Extract the [x, y] coordinate from the center of the cell holding the provided text.  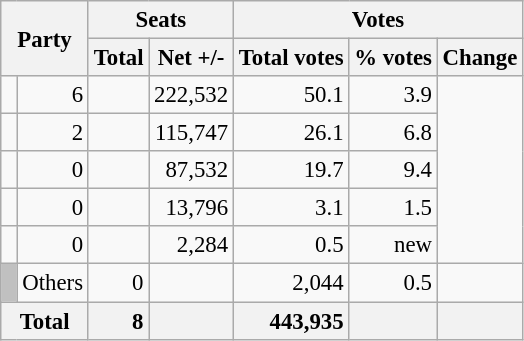
8 [118, 321]
19.7 [290, 170]
new [393, 245]
1.5 [393, 208]
87,532 [192, 170]
Others [52, 283]
9.4 [393, 170]
6 [52, 95]
Party [45, 38]
% votes [393, 58]
2 [52, 133]
50.1 [290, 95]
115,747 [192, 133]
6.8 [393, 133]
26.1 [290, 133]
3.9 [393, 95]
Votes [378, 20]
13,796 [192, 208]
Seats [160, 20]
2,044 [290, 283]
3.1 [290, 208]
443,935 [290, 321]
222,532 [192, 95]
2,284 [192, 245]
Change [480, 58]
Total votes [290, 58]
Net +/- [192, 58]
